Capture the cell that displays the provided text and extract its [X, Y] central coordinate. 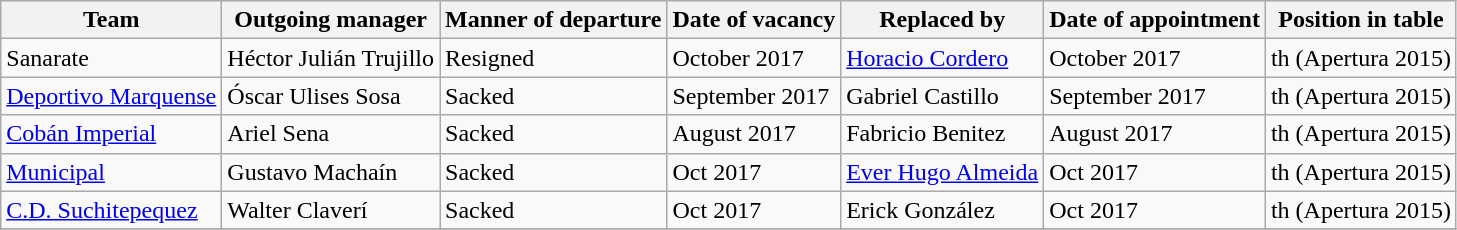
C.D. Suchitepequez [112, 210]
Date of appointment [1155, 20]
Deportivo Marquense [112, 96]
Manner of departure [554, 20]
Ariel Sena [331, 134]
Horacio Cordero [942, 58]
Ever Hugo Almeida [942, 172]
Position in table [1360, 20]
Team [112, 20]
Sanarate [112, 58]
Fabricio Benitez [942, 134]
Walter Claverí [331, 210]
Héctor Julián Trujillo [331, 58]
Municipal [112, 172]
Erick González [942, 210]
Gabriel Castillo [942, 96]
Resigned [554, 58]
Date of vacancy [754, 20]
Replaced by [942, 20]
Cobán Imperial [112, 134]
Óscar Ulises Sosa [331, 96]
Outgoing manager [331, 20]
Gustavo Machaín [331, 172]
